For the text-containing cell, return its midpoint in (X, Y) coordinate format. 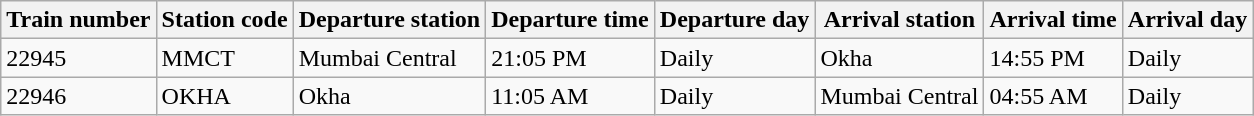
Station code (224, 20)
Arrival day (1187, 20)
Arrival station (900, 20)
MMCT (224, 58)
Train number (78, 20)
21:05 PM (570, 58)
22945 (78, 58)
Departure station (390, 20)
22946 (78, 96)
14:55 PM (1053, 58)
04:55 AM (1053, 96)
Departure day (734, 20)
11:05 AM (570, 96)
Arrival time (1053, 20)
Departure time (570, 20)
OKHA (224, 96)
